Find where the given text appears and provide that cell's center as (x, y) coordinate. 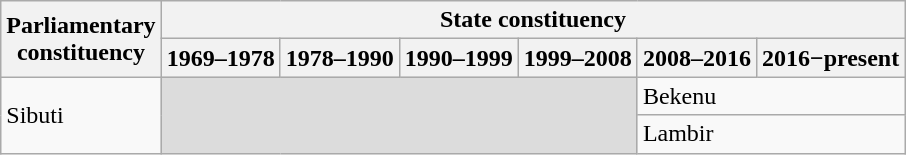
Bekenu (770, 96)
1999–2008 (578, 58)
2016−present (830, 58)
1969–1978 (220, 58)
State constituency (533, 20)
Parliamentaryconstituency (81, 39)
Lambir (770, 134)
1978–1990 (340, 58)
1990–1999 (458, 58)
2008–2016 (696, 58)
Sibuti (81, 115)
